Determine the [x, y] coordinate at the center of the cell enclosing the given text.  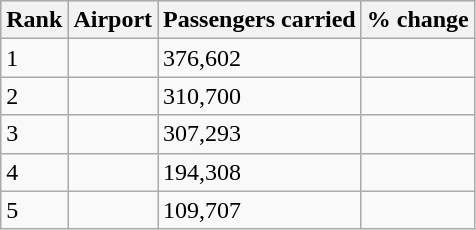
194,308 [260, 172]
Passengers carried [260, 20]
2 [34, 96]
310,700 [260, 96]
3 [34, 134]
4 [34, 172]
Rank [34, 20]
376,602 [260, 58]
% change [418, 20]
5 [34, 210]
Airport [113, 20]
109,707 [260, 210]
1 [34, 58]
307,293 [260, 134]
